Detect which cell encompasses the target text, then output its (x, y) center coordinate. 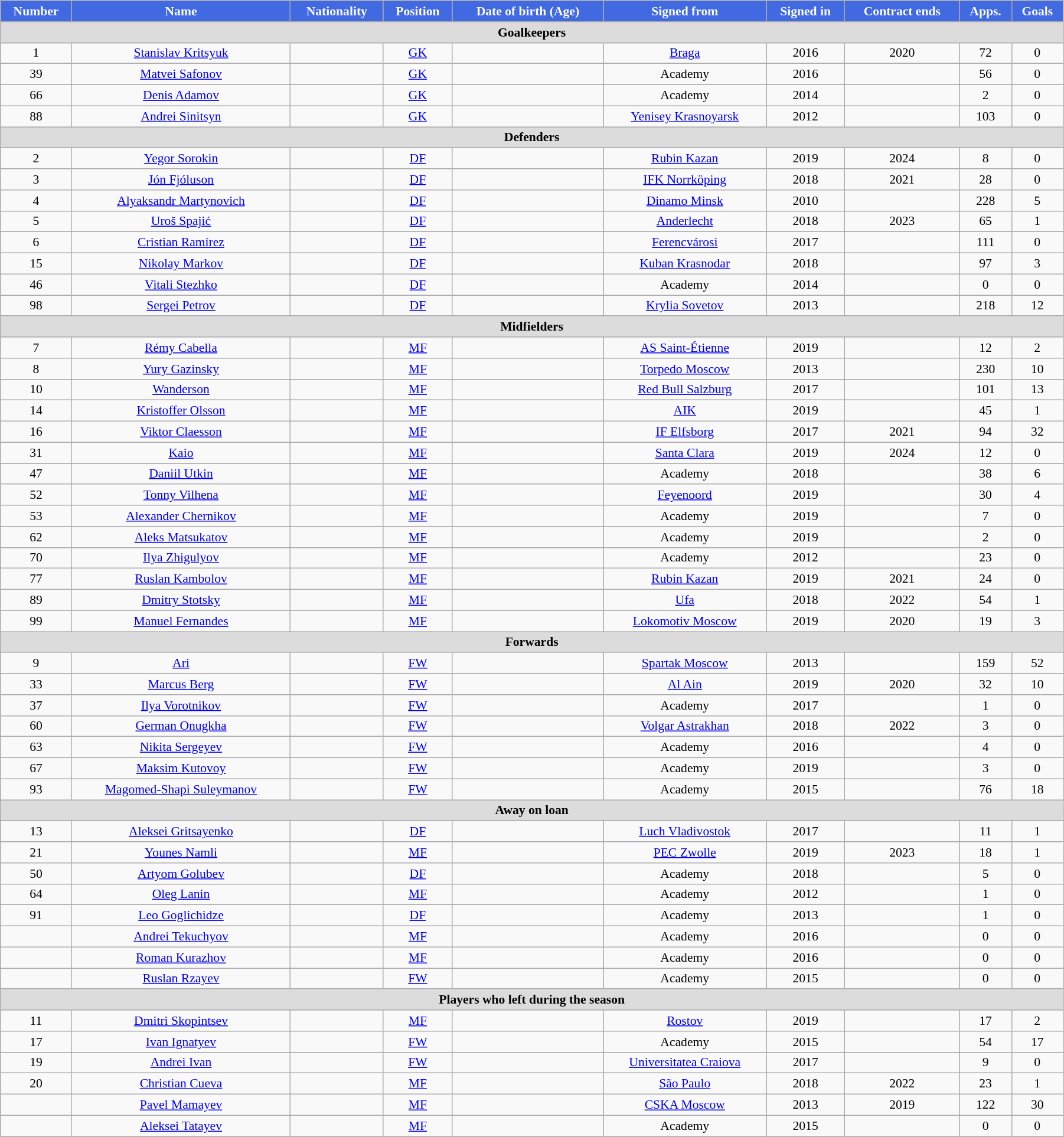
Aleksei Gritsayenko (181, 832)
IF Elfsborg (685, 432)
Lokomotiv Moscow (685, 621)
Uroš Spajić (181, 221)
Ruslan Kambolov (181, 579)
German Onugkha (181, 726)
Oleg Lanin (181, 894)
Dmitri Skopintsev (181, 1021)
Red Bull Salzburg (685, 390)
Luch Vladivostok (685, 832)
159 (985, 664)
24 (985, 579)
Away on loan (532, 811)
Players who left during the season (532, 1000)
15 (36, 264)
Signed from (685, 11)
31 (36, 453)
Apps. (985, 11)
37 (36, 705)
16 (36, 432)
20 (36, 1084)
56 (985, 74)
62 (36, 537)
Rostov (685, 1021)
122 (985, 1105)
103 (985, 116)
IFK Norrköping (685, 179)
Aleksei Tatayev (181, 1126)
66 (36, 96)
Marcus Berg (181, 684)
Goalkeepers (532, 32)
60 (36, 726)
Ilya Vorotnikov (181, 705)
Nationality (337, 11)
São Paulo (685, 1084)
Alyaksandr Martynovich (181, 201)
Yenisey Krasnoyarsk (685, 116)
Jón Fjóluson (181, 179)
45 (985, 411)
77 (36, 579)
67 (36, 769)
Contract ends (902, 11)
Sergei Petrov (181, 306)
Andrei Tekuchyov (181, 937)
Christian Cueva (181, 1084)
218 (985, 306)
Midfielders (532, 327)
Torpedo Moscow (685, 369)
Leo Goglichidze (181, 916)
Pavel Mamayev (181, 1105)
98 (36, 306)
Kuban Krasnodar (685, 264)
72 (985, 53)
Yegor Sorokin (181, 159)
Andrei Ivan (181, 1063)
Feyenoord (685, 495)
Nikita Sergeyev (181, 747)
89 (36, 600)
Ruslan Rzayev (181, 979)
Yury Gazinsky (181, 369)
Andrei Sinitsyn (181, 116)
Rémy Cabella (181, 348)
Defenders (532, 138)
46 (36, 285)
76 (985, 789)
Daniil Utkin (181, 474)
Ufa (685, 600)
63 (36, 747)
Volgar Astrakhan (685, 726)
65 (985, 221)
Manuel Fernandes (181, 621)
Denis Adamov (181, 96)
Number (36, 11)
Tonny Vilhena (181, 495)
Wanderson (181, 390)
Forwards (532, 642)
39 (36, 74)
Signed in (805, 11)
Cristian Ramírez (181, 243)
Matvei Safonov (181, 74)
AIK (685, 411)
64 (36, 894)
70 (36, 558)
53 (36, 516)
Date of birth (Age) (528, 11)
101 (985, 390)
Aleks Matsukatov (181, 537)
Universitatea Craiova (685, 1063)
Spartak Moscow (685, 664)
Vitali Stezhko (181, 285)
Magomed-Shapi Suleymanov (181, 789)
88 (36, 116)
14 (36, 411)
Dinamo Minsk (685, 201)
Position (418, 11)
Ferencvárosi (685, 243)
Nikolay Markov (181, 264)
Al Ain (685, 684)
AS Saint-Étienne (685, 348)
99 (36, 621)
Artyom Golubev (181, 874)
Alexander Chernikov (181, 516)
50 (36, 874)
97 (985, 264)
Braga (685, 53)
Viktor Claesson (181, 432)
Stanislav Kritsyuk (181, 53)
Ivan Ignatyev (181, 1042)
Krylia Sovetov (685, 306)
CSKA Moscow (685, 1105)
Santa Clara (685, 453)
47 (36, 474)
Ilya Zhigulyov (181, 558)
33 (36, 684)
Kaio (181, 453)
91 (36, 916)
28 (985, 179)
Anderlecht (685, 221)
Dmitry Stotsky (181, 600)
PEC Zwolle (685, 852)
Roman Kurazhov (181, 958)
94 (985, 432)
Name (181, 11)
38 (985, 474)
111 (985, 243)
228 (985, 201)
2010 (805, 201)
Ari (181, 664)
Younes Namli (181, 852)
Maksim Kutovoy (181, 769)
Kristoffer Olsson (181, 411)
21 (36, 852)
230 (985, 369)
Goals (1037, 11)
93 (36, 789)
